Identify which cell holds the provided text, then report its (X, Y) central coordinate. 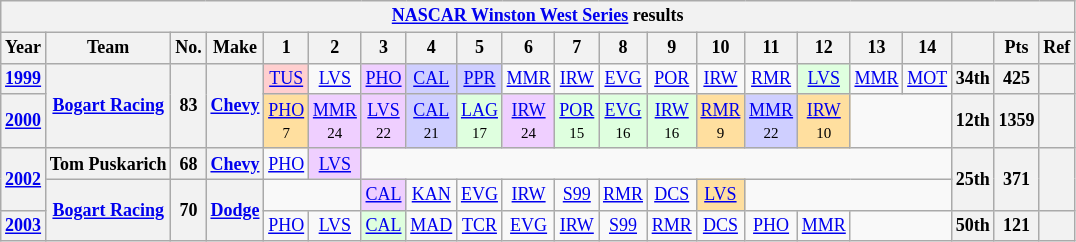
POR15 (577, 121)
50th (972, 226)
1 (286, 48)
PPR (480, 78)
371 (1016, 179)
MMR22 (772, 121)
10 (720, 48)
MMR24 (336, 121)
5 (480, 48)
Tom Puskarich (108, 164)
2002 (24, 179)
83 (188, 106)
Team (108, 48)
8 (624, 48)
EVG16 (624, 121)
Dodge (235, 210)
RMR9 (720, 121)
IRW16 (672, 121)
Ref (1057, 48)
NASCAR Winston West Series results (538, 16)
MAD (432, 226)
POR (672, 78)
1999 (24, 78)
Pts (1016, 48)
25th (972, 179)
MOT (928, 78)
12 (824, 48)
Year (24, 48)
7 (577, 48)
9 (672, 48)
Make (235, 48)
4 (432, 48)
IRW24 (528, 121)
12th (972, 121)
2000 (24, 121)
1359 (1016, 121)
13 (876, 48)
2 (336, 48)
121 (1016, 226)
34th (972, 78)
2003 (24, 226)
No. (188, 48)
IRW10 (824, 121)
LAG17 (480, 121)
TCR (480, 226)
70 (188, 210)
68 (188, 164)
PHO7 (286, 121)
6 (528, 48)
3 (384, 48)
11 (772, 48)
14 (928, 48)
TUS (286, 78)
KAN (432, 194)
CAL21 (432, 121)
LVS22 (384, 121)
425 (1016, 78)
